Locate the cell with the specified text and output its [X, Y] center coordinate. 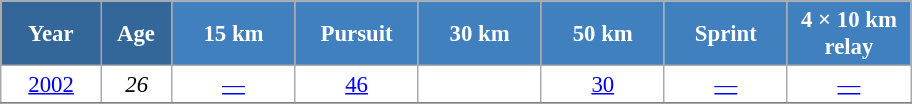
Pursuit [356, 34]
50 km [602, 34]
30 km [480, 34]
46 [356, 85]
30 [602, 85]
Year [52, 34]
2002 [52, 85]
15 km [234, 34]
4 × 10 km relay [848, 34]
26 [136, 85]
Sprint [726, 34]
Age [136, 34]
